Capture the cell that displays the provided text and extract its [X, Y] central coordinate. 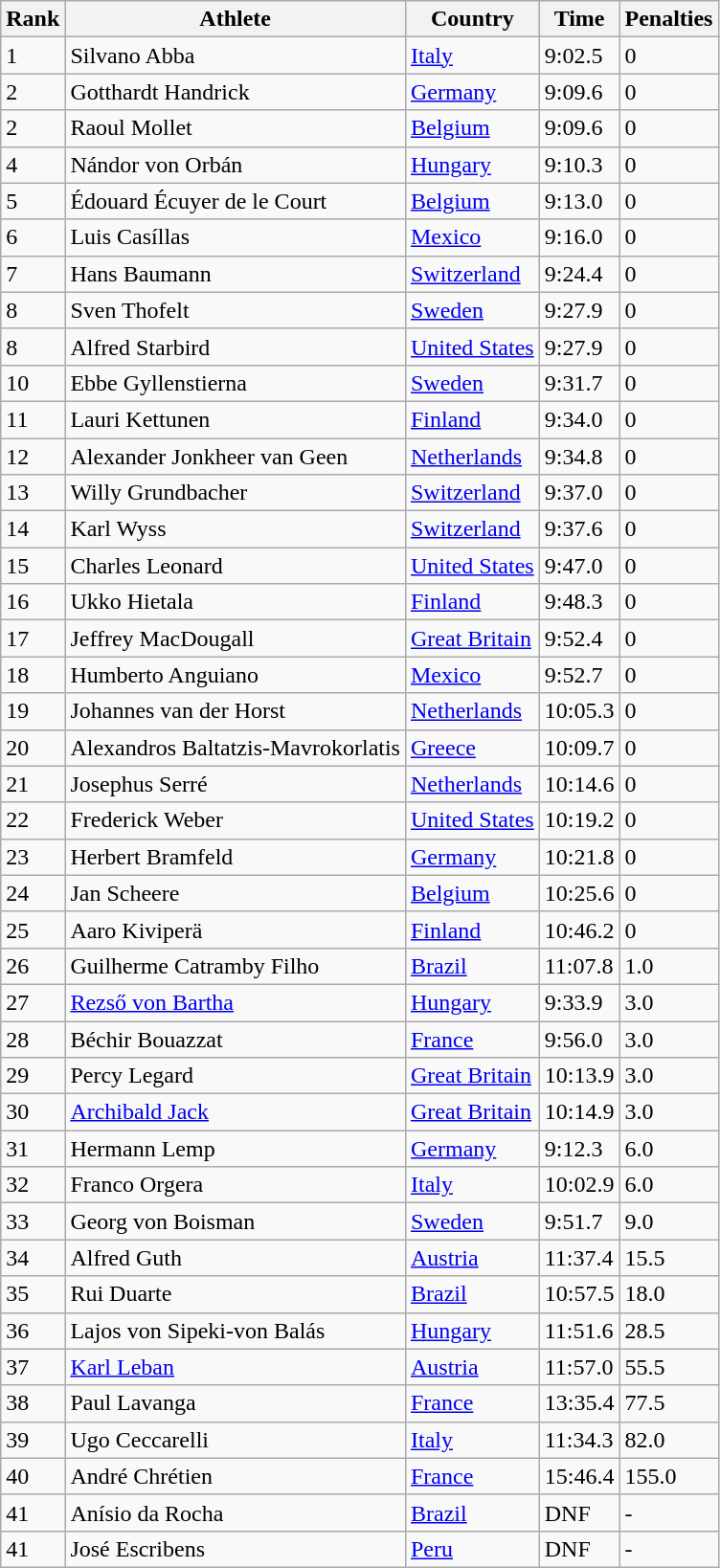
35 [33, 1294]
9:47.0 [579, 566]
10:46.2 [579, 930]
40 [33, 1476]
Lajos von Sipeki-von Balás [236, 1331]
Josephus Serré [236, 784]
Athlete [236, 19]
Archibald Jack [236, 1112]
Karl Wyss [236, 529]
9:51.7 [579, 1221]
Hermann Lemp [236, 1149]
9:34.0 [579, 419]
31 [33, 1149]
10:13.9 [579, 1076]
18 [33, 675]
77.5 [668, 1403]
9:12.3 [579, 1149]
22 [33, 820]
15.5 [668, 1258]
Anísio da Rocha [236, 1512]
9:10.3 [579, 165]
Frederick Weber [236, 820]
38 [33, 1403]
10:14.9 [579, 1112]
Charles Leonard [236, 566]
32 [33, 1185]
Silvano Abba [236, 56]
Greece [472, 748]
11:57.0 [579, 1367]
9:13.0 [579, 201]
Nándor von Orbán [236, 165]
Peru [472, 1549]
55.5 [668, 1367]
9:34.8 [579, 457]
13 [33, 493]
30 [33, 1112]
Humberto Anguiano [236, 675]
33 [33, 1221]
11:07.8 [579, 966]
Paul Lavanga [236, 1403]
Édouard Écuyer de le Court [236, 201]
10:02.9 [579, 1185]
Alfred Guth [236, 1258]
Franco Orgera [236, 1185]
9:33.9 [579, 1002]
9:37.6 [579, 529]
10:09.7 [579, 748]
Raoul Mollet [236, 128]
9:52.7 [579, 675]
Jeffrey MacDougall [236, 638]
Rui Duarte [236, 1294]
9:52.4 [579, 638]
4 [33, 165]
10:14.6 [579, 784]
24 [33, 893]
17 [33, 638]
29 [33, 1076]
5 [33, 201]
37 [33, 1367]
82.0 [668, 1440]
1.0 [668, 966]
27 [33, 1002]
Ebbe Gyllenstierna [236, 383]
6 [33, 237]
7 [33, 274]
10:19.2 [579, 820]
20 [33, 748]
Alexandros Baltatzis-Mavrokorlatis [236, 748]
11 [33, 419]
10:25.6 [579, 893]
12 [33, 457]
1 [33, 56]
Béchir Bouazzat [236, 1039]
Gotthardt Handrick [236, 92]
9:31.7 [579, 383]
10:05.3 [579, 711]
Time [579, 19]
21 [33, 784]
Luis Casíllas [236, 237]
9:16.0 [579, 237]
Sven Thofelt [236, 310]
18.0 [668, 1294]
Hans Baumann [236, 274]
Rezső von Bartha [236, 1002]
Alexander Jonkheer van Geen [236, 457]
10:57.5 [579, 1294]
Rank [33, 19]
11:51.6 [579, 1331]
9:24.4 [579, 274]
28 [33, 1039]
34 [33, 1258]
36 [33, 1331]
Alfred Starbird [236, 347]
Jan Scheere [236, 893]
Lauri Kettunen [236, 419]
9:37.0 [579, 493]
23 [33, 857]
11:34.3 [579, 1440]
Percy Legard [236, 1076]
26 [33, 966]
9:48.3 [579, 602]
9:56.0 [579, 1039]
10:21.8 [579, 857]
13:35.4 [579, 1403]
Guilherme Catramby Filho [236, 966]
15:46.4 [579, 1476]
19 [33, 711]
Herbert Bramfeld [236, 857]
9.0 [668, 1221]
9:02.5 [579, 56]
28.5 [668, 1331]
Country [472, 19]
Ugo Ceccarelli [236, 1440]
José Escribens [236, 1549]
11:37.4 [579, 1258]
Penalties [668, 19]
155.0 [668, 1476]
Willy Grundbacher [236, 493]
Karl Leban [236, 1367]
10 [33, 383]
14 [33, 529]
25 [33, 930]
Johannes van der Horst [236, 711]
16 [33, 602]
Aaro Kiviperä [236, 930]
Georg von Boisman [236, 1221]
Ukko Hietala [236, 602]
André Chrétien [236, 1476]
15 [33, 566]
39 [33, 1440]
